Determine the [x, y] coordinate at the center of the cell enclosing the given text.  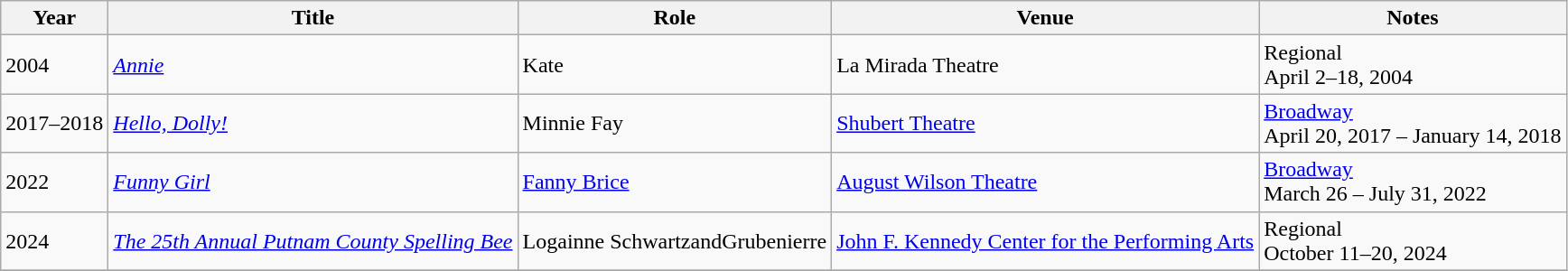
2022 [54, 182]
BroadwayMarch 26 – July 31, 2022 [1413, 182]
Fanny Brice [675, 182]
Hello, Dolly! [313, 123]
2017–2018 [54, 123]
Role [675, 18]
RegionalApril 2–18, 2004 [1413, 65]
Funny Girl [313, 182]
Title [313, 18]
The 25th Annual Putnam County Spelling Bee [313, 240]
2004 [54, 65]
Shubert Theatre [1046, 123]
Minnie Fay [675, 123]
Venue [1046, 18]
Logainne SchwartzandGrubenierre [675, 240]
Year [54, 18]
RegionalOctober 11–20, 2024 [1413, 240]
Kate [675, 65]
Annie [313, 65]
Notes [1413, 18]
La Mirada Theatre [1046, 65]
2024 [54, 240]
John F. Kennedy Center for the Performing Arts [1046, 240]
August Wilson Theatre [1046, 182]
BroadwayApril 20, 2017 – January 14, 2018 [1413, 123]
